Search for the cell housing the specified text and yield its [x, y] center coordinate. 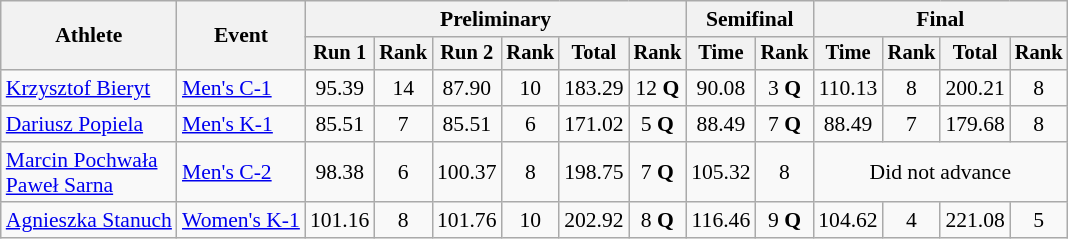
221.08 [974, 221]
202.92 [594, 221]
Event [241, 36]
14 [403, 88]
90.08 [720, 88]
Agnieszka Stanuch [89, 221]
9 Q [785, 221]
8 Q [658, 221]
Final [940, 19]
Dariusz Popiela [89, 124]
200.21 [974, 88]
110.13 [848, 88]
Preliminary [496, 19]
116.46 [720, 221]
Run 1 [340, 54]
95.39 [340, 88]
Run 2 [466, 54]
Semifinal [750, 19]
101.16 [340, 221]
Men's C-2 [241, 172]
Did not advance [940, 172]
105.32 [720, 172]
98.38 [340, 172]
5 Q [658, 124]
4 [912, 221]
87.90 [466, 88]
198.75 [594, 172]
171.02 [594, 124]
Marcin Pochwała Paweł Sarna [89, 172]
Men's C-1 [241, 88]
3 Q [785, 88]
179.68 [974, 124]
Athlete [89, 36]
183.29 [594, 88]
5 [1039, 221]
Men's K-1 [241, 124]
Women's K-1 [241, 221]
101.76 [466, 221]
Krzysztof Bieryt [89, 88]
100.37 [466, 172]
104.62 [848, 221]
12 Q [658, 88]
